Identify which cell holds the provided text, then report its [x, y] central coordinate. 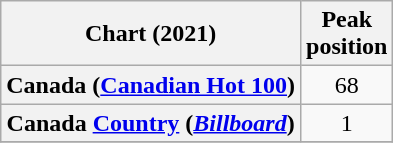
68 [347, 85]
1 [347, 123]
Canada (Canadian Hot 100) [151, 85]
Canada Country (Billboard) [151, 123]
Peak position [347, 34]
Chart (2021) [151, 34]
